Locate the cell with the specified text and output its (X, Y) center coordinate. 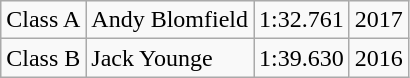
Class B (44, 58)
1:32.761 (302, 20)
Jack Younge (170, 58)
1:39.630 (302, 58)
2017 (378, 20)
2016 (378, 58)
Class A (44, 20)
Andy Blomfield (170, 20)
